Capture the cell that displays the provided text and extract its (x, y) central coordinate. 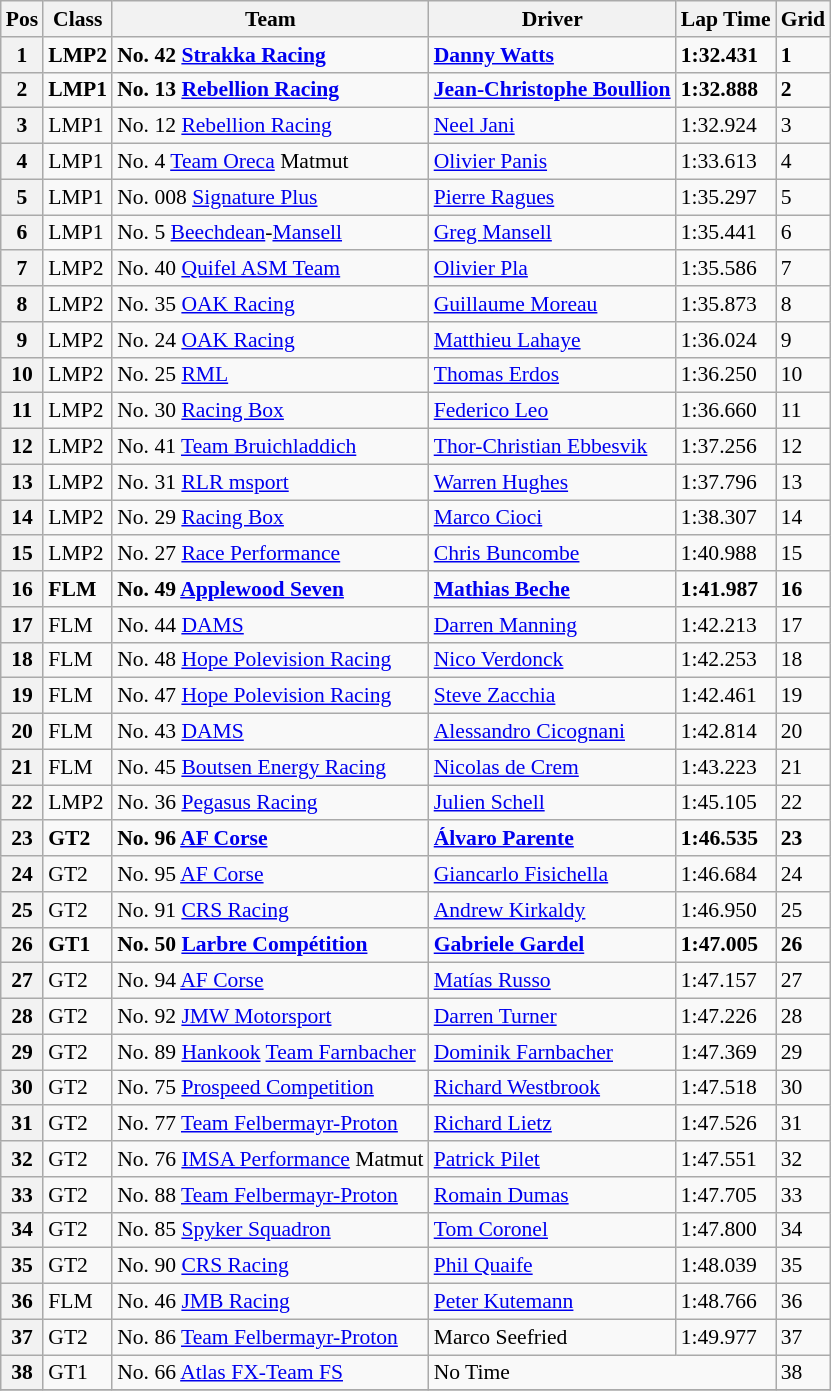
1:35.441 (726, 233)
1:36.024 (726, 340)
No. 43 DAMS (270, 732)
No. 12 Rebellion Racing (270, 126)
Darren Manning (552, 625)
Greg Mansell (552, 233)
Team (270, 19)
1:35.586 (726, 269)
No. 31 RLR msport (270, 482)
1:47.226 (726, 1017)
Matthieu Lahaye (552, 340)
1:48.766 (726, 1302)
1:47.369 (726, 1052)
1:38.307 (726, 518)
No. 66 Atlas FX-Team FS (270, 1373)
No. 27 Race Performance (270, 554)
1:46.684 (726, 874)
No. 88 Team Felbermayr-Proton (270, 1195)
No. 4 Team Oreca Matmut (270, 162)
1:33.613 (726, 162)
Nico Verdonck (552, 660)
Marco Cioci (552, 518)
Guillaume Moreau (552, 304)
Marco Seefried (552, 1337)
1:47.800 (726, 1230)
No. 49 Applewood Seven (270, 589)
Steve Zacchia (552, 696)
No. 96 AF Corse (270, 839)
No Time (602, 1373)
No. 86 Team Felbermayr-Proton (270, 1337)
Lap Time (726, 19)
1:47.526 (726, 1124)
No. 48 Hope Polevision Racing (270, 660)
No. 45 Boutsen Energy Racing (270, 767)
1:32.924 (726, 126)
Tom Coronel (552, 1230)
No. 36 Pegasus Racing (270, 803)
Federico Leo (552, 411)
Class (78, 19)
Richard Lietz (552, 1124)
No. 40 Quifel ASM Team (270, 269)
No. 94 AF Corse (270, 981)
Danny Watts (552, 55)
No. 44 DAMS (270, 625)
No. 29 Racing Box (270, 518)
1:37.256 (726, 447)
1:41.987 (726, 589)
No. 77 Team Felbermayr-Proton (270, 1124)
Julien Schell (552, 803)
No. 13 Rebellion Racing (270, 90)
1:47.157 (726, 981)
No. 25 RML (270, 375)
Alessandro Cicognani (552, 732)
No. 30 Racing Box (270, 411)
No. 24 OAK Racing (270, 340)
Pos (22, 19)
1:45.105 (726, 803)
1:35.297 (726, 197)
No. 85 Spyker Squadron (270, 1230)
1:47.518 (726, 1088)
1:46.535 (726, 839)
Jean-Christophe Boullion (552, 90)
No. 5 Beechdean-Mansell (270, 233)
1:46.950 (726, 910)
Phil Quaife (552, 1266)
1:32.431 (726, 55)
No. 35 OAK Racing (270, 304)
1:47.005 (726, 945)
Chris Buncombe (552, 554)
Matías Russo (552, 981)
No. 47 Hope Polevision Racing (270, 696)
Peter Kutemann (552, 1302)
1:47.705 (726, 1195)
1:42.814 (726, 732)
No. 92 JMW Motorsport (270, 1017)
1:43.223 (726, 767)
1:48.039 (726, 1266)
1:42.213 (726, 625)
No. 42 Strakka Racing (270, 55)
Warren Hughes (552, 482)
No. 75 Prospeed Competition (270, 1088)
Thomas Erdos (552, 375)
No. 91 CRS Racing (270, 910)
No. 41 Team Bruichladdich (270, 447)
Mathias Beche (552, 589)
1:49.977 (726, 1337)
No. 76 IMSA Performance Matmut (270, 1159)
Thor-Christian Ebbesvik (552, 447)
Driver (552, 19)
No. 50 Larbre Compétition (270, 945)
No. 95 AF Corse (270, 874)
No. 89 Hankook Team Farnbacher (270, 1052)
1:37.796 (726, 482)
Richard Westbrook (552, 1088)
Patrick Pilet (552, 1159)
Giancarlo Fisichella (552, 874)
1:32.888 (726, 90)
1:40.988 (726, 554)
Neel Jani (552, 126)
1:42.461 (726, 696)
1:42.253 (726, 660)
Andrew Kirkaldy (552, 910)
Pierre Ragues (552, 197)
1:36.250 (726, 375)
Olivier Pla (552, 269)
1:36.660 (726, 411)
No. 008 Signature Plus (270, 197)
Gabriele Gardel (552, 945)
Darren Turner (552, 1017)
Grid (804, 19)
No. 90 CRS Racing (270, 1266)
1:35.873 (726, 304)
Dominik Farnbacher (552, 1052)
Romain Dumas (552, 1195)
No. 46 JMB Racing (270, 1302)
Olivier Panis (552, 162)
1:47.551 (726, 1159)
Nicolas de Crem (552, 767)
Álvaro Parente (552, 839)
